Determine the [x, y] coordinate at the center of the cell enclosing the given text.  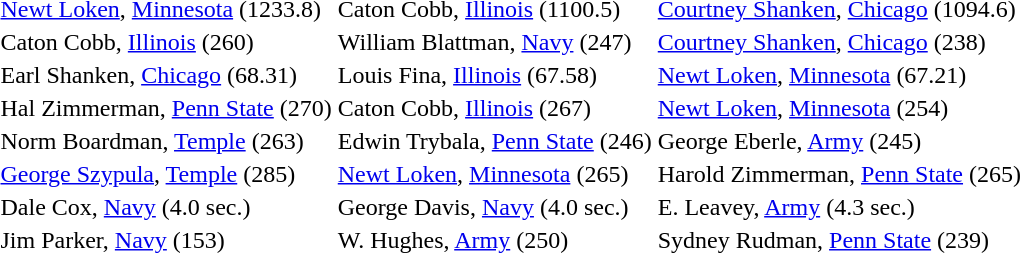
William Blattman, Navy (247) [494, 42]
Caton Cobb, Illinois (267) [494, 108]
Edwin Trybala, Penn State (246) [494, 141]
Louis Fina, Illinois (67.58) [494, 75]
George Davis, Navy (4.0 sec.) [494, 207]
Newt Loken, Minnesota (265) [494, 174]
